Capture the cell that displays the provided text and extract its (x, y) central coordinate. 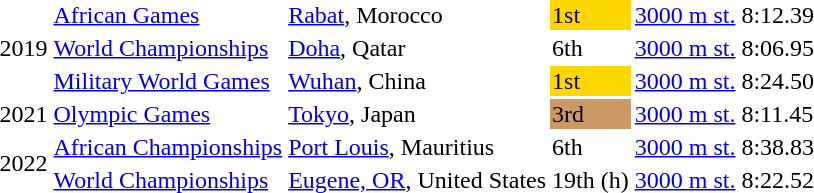
Olympic Games (168, 114)
Doha, Qatar (418, 48)
Wuhan, China (418, 81)
Tokyo, Japan (418, 114)
African Games (168, 15)
3rd (591, 114)
Military World Games (168, 81)
Rabat, Morocco (418, 15)
Port Louis, Mauritius (418, 147)
African Championships (168, 147)
World Championships (168, 48)
